Pinpoint the cell where the given text exists, returning its (x, y) midpoint coordinate. 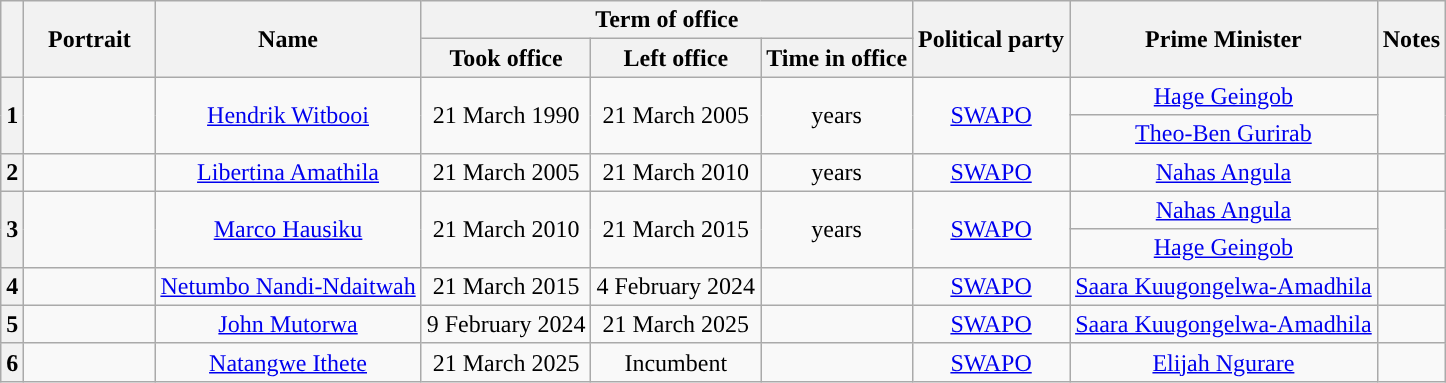
6 (12, 362)
Portrait (90, 39)
Notes (1411, 39)
Marco Hausiku (288, 229)
4 February 2024 (676, 286)
Left office (676, 58)
Hendrik Witbooi (288, 115)
3 (12, 229)
Political party (992, 39)
John Mutorwa (288, 324)
5 (12, 324)
Netumbo Nandi-Ndaitwah (288, 286)
Name (288, 39)
Libertina Amathila (288, 172)
2 (12, 172)
Elijah Ngurare (1224, 362)
Term of office (666, 20)
Natangwe Ithete (288, 362)
Prime Minister (1224, 39)
1 (12, 115)
9 February 2024 (506, 324)
4 (12, 286)
Time in office (837, 58)
Theo-Ben Gurirab (1224, 134)
Incumbent (676, 362)
Took office (506, 58)
21 March 1990 (506, 115)
